Capture the cell that displays the provided text and extract its [X, Y] central coordinate. 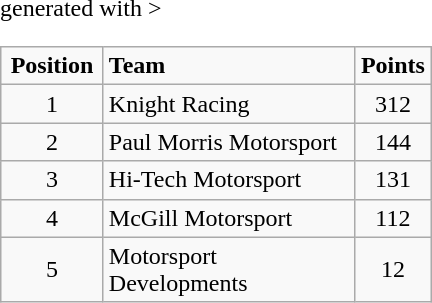
Knight Racing [228, 104]
5 [52, 270]
3 [52, 180]
Motorsport Developments [228, 270]
4 [52, 218]
McGill Motorsport [228, 218]
Hi-Tech Motorsport [228, 180]
Paul Morris Motorsport [228, 142]
131 [392, 180]
1 [52, 104]
Position [52, 66]
144 [392, 142]
312 [392, 104]
112 [392, 218]
12 [392, 270]
2 [52, 142]
Team [228, 66]
Points [392, 66]
